Detect which cell encompasses the target text, then output its [X, Y] center coordinate. 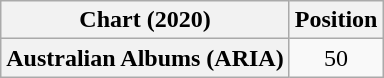
Position [336, 20]
Australian Albums (ARIA) [145, 58]
50 [336, 58]
Chart (2020) [145, 20]
